Determine the [x, y] coordinate at the center of the cell enclosing the given text.  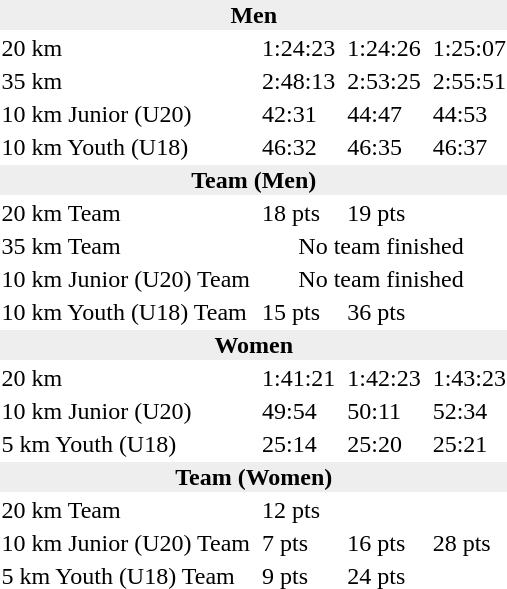
35 km [126, 81]
35 km Team [126, 246]
46:37 [469, 147]
5 km Youth (U18) [126, 444]
46:32 [299, 147]
50:11 [384, 411]
1:41:21 [299, 378]
44:53 [469, 114]
1:24:23 [299, 48]
16 pts [384, 543]
36 pts [384, 312]
25:14 [299, 444]
2:48:13 [299, 81]
1:24:26 [384, 48]
44:47 [384, 114]
7 pts [299, 543]
2:53:25 [384, 81]
42:31 [299, 114]
46:35 [384, 147]
1:42:23 [384, 378]
49:54 [299, 411]
2:55:51 [469, 81]
25:20 [384, 444]
10 km Youth (U18) [126, 147]
25:21 [469, 444]
1:25:07 [469, 48]
15 pts [299, 312]
28 pts [469, 543]
1:43:23 [469, 378]
52:34 [469, 411]
18 pts [299, 213]
19 pts [384, 213]
12 pts [299, 510]
10 km Youth (U18) Team [126, 312]
